Extract the [x, y] coordinate from the center of the cell holding the provided text.  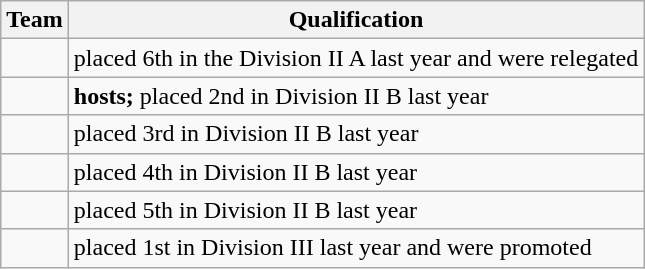
placed 4th in Division II B last year [356, 172]
placed 6th in the Division II A last year and were relegated [356, 58]
Team [35, 20]
placed 5th in Division II B last year [356, 210]
Qualification [356, 20]
placed 3rd in Division II B last year [356, 134]
placed 1st in Division III last year and were promoted [356, 248]
hosts; placed 2nd in Division II B last year [356, 96]
